Pinpoint the cell where the given text exists, returning its (X, Y) midpoint coordinate. 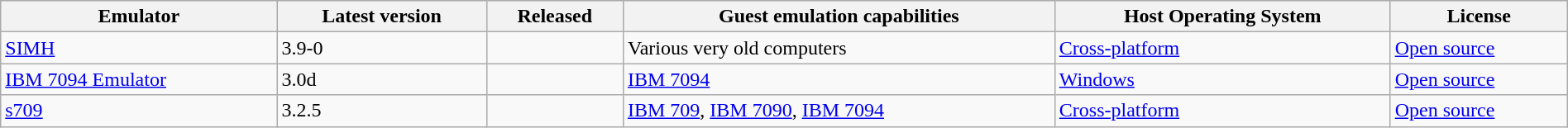
Various very old computers (839, 48)
Latest version (382, 17)
3.0d (382, 79)
s709 (139, 111)
3.9-0 (382, 48)
IBM 7094 Emulator (139, 79)
3.2.5 (382, 111)
Released (554, 17)
Windows (1222, 79)
IBM 709, IBM 7090, IBM 7094 (839, 111)
Emulator (139, 17)
IBM 7094 (839, 79)
Host Operating System (1222, 17)
Guest emulation capabilities (839, 17)
License (1479, 17)
SIMH (139, 48)
